Return the [x, y] coordinate for the center point of the cell that contains the specified text.  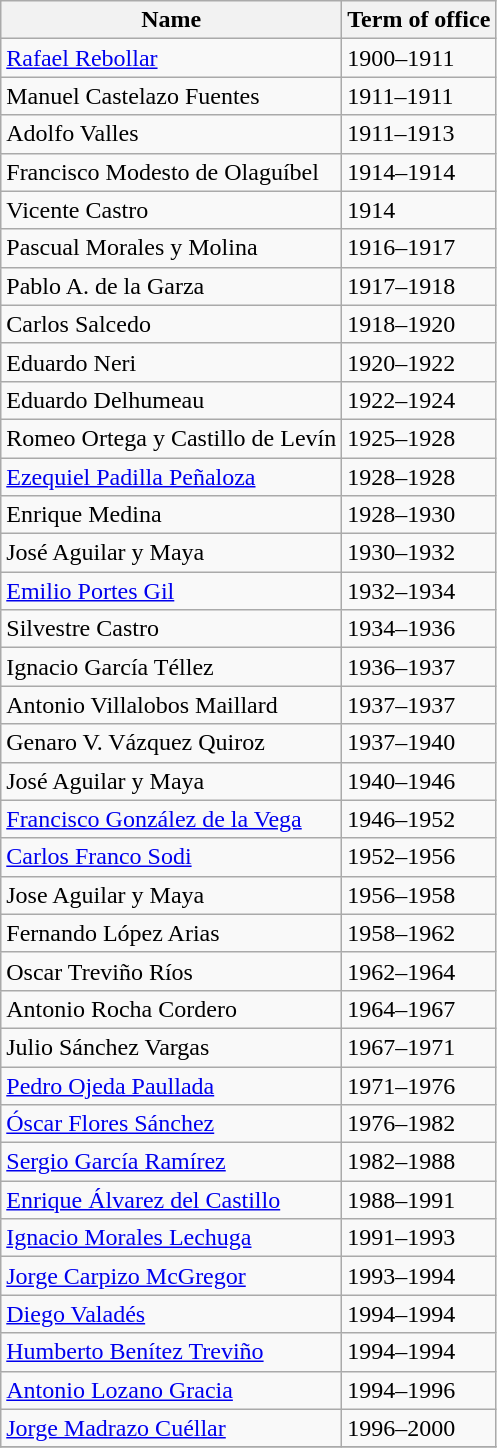
1937–1937 [419, 705]
Fernando López Arias [172, 933]
1952–1956 [419, 857]
Pablo A. de la Garza [172, 286]
1964–1967 [419, 1009]
1914–1914 [419, 172]
Jorge Carpizo McGregor [172, 1276]
Pedro Ojeda Paullada [172, 1085]
Carlos Franco Sodi [172, 857]
1928–1928 [419, 477]
Term of office [419, 20]
1911–1911 [419, 96]
1991–1993 [419, 1238]
Emilio Portes Gil [172, 591]
Francisco González de la Vega [172, 819]
1914 [419, 210]
Enrique Álvarez del Castillo [172, 1200]
Romeo Ortega y Castillo de Levín [172, 438]
1958–1962 [419, 933]
Diego Valadés [172, 1314]
Antonio Rocha Cordero [172, 1009]
Antonio Lozano Gracia [172, 1390]
Enrique Medina [172, 515]
1925–1928 [419, 438]
1900–1911 [419, 58]
1993–1994 [419, 1276]
Antonio Villalobos Maillard [172, 705]
1976–1982 [419, 1124]
1917–1918 [419, 286]
Name [172, 20]
Eduardo Neri [172, 362]
1937–1940 [419, 743]
Rafael Rebollar [172, 58]
1982–1988 [419, 1162]
Oscar Treviño Ríos [172, 971]
1962–1964 [419, 971]
Sergio García Ramírez [172, 1162]
1920–1922 [419, 362]
1967–1971 [419, 1047]
Silvestre Castro [172, 629]
Ignacio García Téllez [172, 667]
Óscar Flores Sánchez [172, 1124]
Pascual Morales y Molina [172, 248]
1930–1932 [419, 553]
1932–1934 [419, 591]
1940–1946 [419, 781]
Eduardo Delhumeau [172, 400]
1928–1930 [419, 515]
Ignacio Morales Lechuga [172, 1238]
1996–2000 [419, 1428]
1911–1913 [419, 134]
1994–1996 [419, 1390]
Vicente Castro [172, 210]
1934–1936 [419, 629]
Jorge Madrazo Cuéllar [172, 1428]
Jose Aguilar y Maya [172, 895]
1956–1958 [419, 895]
Genaro V. Vázquez Quiroz [172, 743]
1916–1917 [419, 248]
1946–1952 [419, 819]
1988–1991 [419, 1200]
Ezequiel Padilla Peñaloza [172, 477]
1922–1924 [419, 400]
1971–1976 [419, 1085]
Humberto Benítez Treviño [172, 1352]
1936–1937 [419, 667]
Julio Sánchez Vargas [172, 1047]
1918–1920 [419, 324]
Adolfo Valles [172, 134]
Carlos Salcedo [172, 324]
Manuel Castelazo Fuentes [172, 96]
Francisco Modesto de Olaguíbel [172, 172]
